Capture the cell that displays the provided text and extract its (x, y) central coordinate. 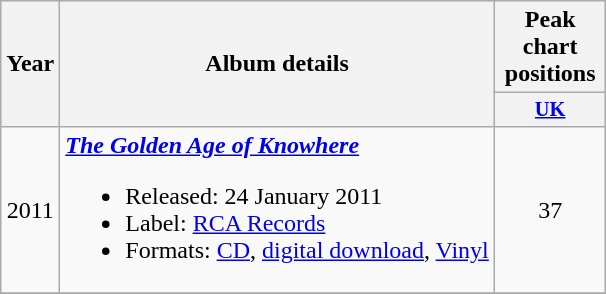
Peak chart positions (550, 47)
37 (550, 210)
2011 (30, 210)
Year (30, 64)
UK (550, 110)
The Golden Age of KnowhereReleased: 24 January 2011Label: RCA RecordsFormats: CD, digital download, Vinyl (278, 210)
Album details (278, 64)
